Detect which cell encompasses the target text, then output its (X, Y) center coordinate. 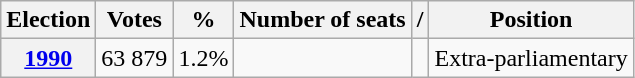
Position (531, 20)
Extra-parliamentary (531, 58)
63 879 (134, 58)
Election (48, 20)
Votes (134, 20)
1.2% (204, 58)
Number of seats (322, 20)
/ (420, 20)
% (204, 20)
1990 (48, 58)
